Scan for the cell matching the given text and deliver its (x, y) coordinate at center. 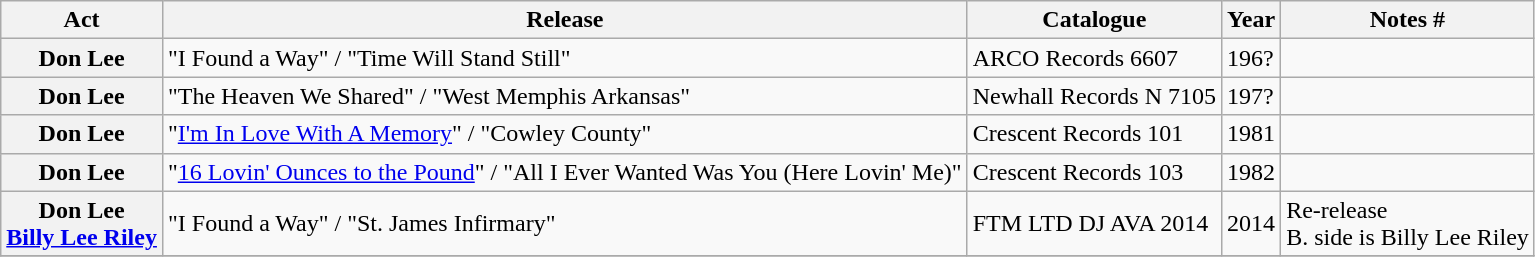
1982 (1252, 172)
Crescent Records 103 (1094, 172)
"I Found a Way" / "St. James Infirmary" (564, 224)
Crescent Records 101 (1094, 134)
"The Heaven We Shared" / "West Memphis Arkansas" (564, 96)
Newhall Records N 7105 (1094, 96)
197? (1252, 96)
"I Found a Way" / "Time Will Stand Still" (564, 58)
Don LeeBilly Lee Riley (82, 224)
Year (1252, 20)
Re-releaseB. side is Billy Lee Riley (1408, 224)
Catalogue (1094, 20)
Notes # (1408, 20)
1981 (1252, 134)
2014 (1252, 224)
"I'm In Love With A Memory" / "Cowley County" (564, 134)
"16 Lovin' Ounces to the Pound" / "All I Ever Wanted Was You (Here Lovin' Me)" (564, 172)
Release (564, 20)
FTM LTD DJ AVA 2014 (1094, 224)
Act (82, 20)
ARCO Records 6607 (1094, 58)
196? (1252, 58)
